Extract the [X, Y] coordinate from the center of the cell holding the provided text.  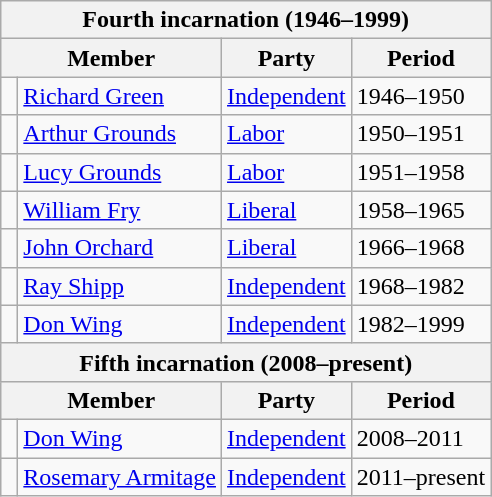
Rosemary Armitage [120, 477]
John Orchard [120, 248]
1958–1965 [420, 210]
1946–1950 [420, 96]
1950–1951 [420, 134]
Fourth incarnation (1946–1999) [246, 20]
William Fry [120, 210]
Ray Shipp [120, 286]
Arthur Grounds [120, 134]
1966–1968 [420, 248]
Richard Green [120, 96]
1982–1999 [420, 324]
2011–present [420, 477]
1951–1958 [420, 172]
2008–2011 [420, 438]
1968–1982 [420, 286]
Fifth incarnation (2008–present) [246, 362]
Lucy Grounds [120, 172]
